Capture the cell that displays the provided text and extract its [X, Y] central coordinate. 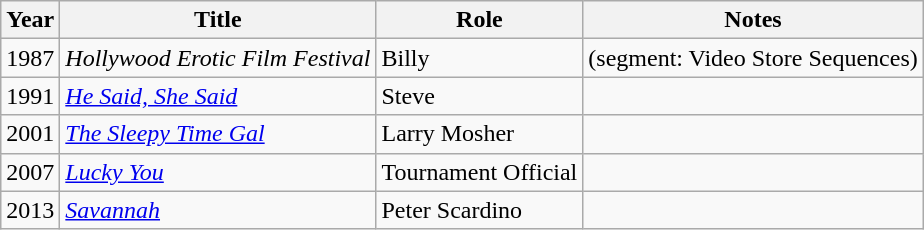
He Said, She Said [218, 96]
2001 [30, 134]
1987 [30, 58]
Savannah [218, 210]
(segment: Video Store Sequences) [753, 58]
Year [30, 20]
Larry Mosher [480, 134]
Steve [480, 96]
Notes [753, 20]
Hollywood Erotic Film Festival [218, 58]
Role [480, 20]
Peter Scardino [480, 210]
2013 [30, 210]
1991 [30, 96]
Billy [480, 58]
Lucky You [218, 172]
Tournament Official [480, 172]
The Sleepy Time Gal [218, 134]
Title [218, 20]
2007 [30, 172]
